Return the [x, y] coordinate for the center point of the cell that contains the specified text.  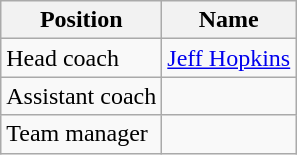
Jeff Hopkins [229, 58]
Head coach [82, 58]
Position [82, 20]
Name [229, 20]
Assistant coach [82, 96]
Team manager [82, 134]
